Pinpoint the cell where the given text exists, returning its (x, y) midpoint coordinate. 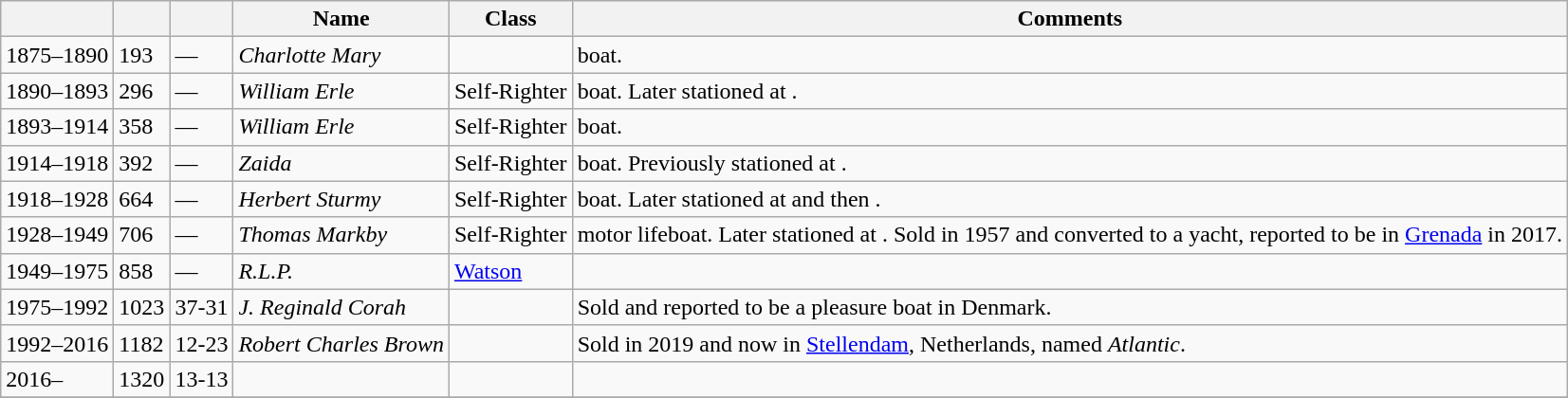
Name (341, 19)
1875–1890 (57, 55)
R.L.P. (341, 271)
1914–1918 (57, 163)
Robert Charles Brown (341, 343)
J. Reginald Corah (341, 307)
1890–1893 (57, 91)
1893–1914 (57, 127)
2016– (57, 379)
1023 (142, 307)
37-31 (201, 307)
motor lifeboat. Later stationed at . Sold in 1957 and converted to a yacht, reported to be in Grenada in 2017. (1070, 235)
358 (142, 127)
193 (142, 55)
Sold in 2019 and now in Stellendam, Netherlands, named Atlantic. (1070, 343)
1182 (142, 343)
Charlotte Mary (341, 55)
Zaida (341, 163)
1949–1975 (57, 271)
Class (510, 19)
Herbert Sturmy (341, 199)
boat. Previously stationed at . (1070, 163)
1992–2016 (57, 343)
858 (142, 271)
392 (142, 163)
12-23 (201, 343)
706 (142, 235)
Thomas Markby (341, 235)
boat. Later stationed at . (1070, 91)
13-13 (201, 379)
Watson (510, 271)
1928–1949 (57, 235)
296 (142, 91)
1918–1928 (57, 199)
664 (142, 199)
Comments (1070, 19)
1975–1992 (57, 307)
boat. Later stationed at and then . (1070, 199)
Sold and reported to be a pleasure boat in Denmark. (1070, 307)
1320 (142, 379)
